Return the [X, Y] coordinate for the center point of the cell that contains the specified text.  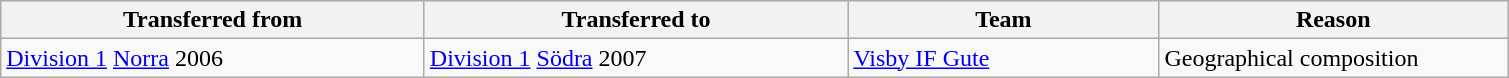
Reason [1334, 20]
Visby IF Gute [1004, 58]
Team [1004, 20]
Division 1 Norra 2006 [213, 58]
Division 1 Södra 2007 [636, 58]
Transferred to [636, 20]
Transferred from [213, 20]
Geographical composition [1334, 58]
